Scan for the cell matching the given text and deliver its [x, y] coordinate at center. 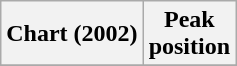
Chart (2002) [72, 34]
Peakposition [189, 34]
